Identify which cell holds the provided text, then report its [x, y] central coordinate. 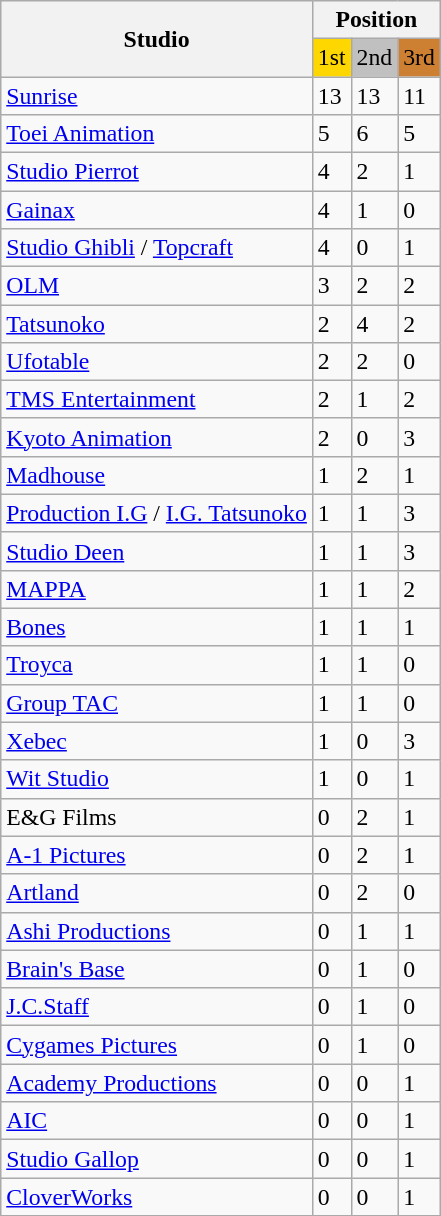
Studio Ghibli / Topcraft [157, 247]
E&G Films [157, 817]
Production I.G / I.G. Tatsunoko [157, 513]
Position [376, 20]
Academy Productions [157, 1083]
OLM [157, 285]
Cygames Pictures [157, 1045]
Kyoto Animation [157, 437]
11 [420, 96]
CloverWorks [157, 1197]
Gainax [157, 209]
Studio Gallop [157, 1159]
Group TAC [157, 703]
2nd [374, 58]
Xebec [157, 741]
Sunrise [157, 96]
Tatsunoko [157, 323]
J.C.Staff [157, 1007]
Bones [157, 627]
Studio Pierrot [157, 171]
MAPPA [157, 589]
Studio [157, 39]
Wit Studio [157, 779]
Artland [157, 893]
Studio Deen [157, 551]
Madhouse [157, 475]
1st [332, 58]
A-1 Pictures [157, 855]
Brain's Base [157, 969]
TMS Entertainment [157, 399]
Troyca [157, 665]
Ashi Productions [157, 931]
AIC [157, 1121]
3rd [420, 58]
Ufotable [157, 361]
Toei Animation [157, 133]
6 [374, 133]
